Capture the cell that displays the provided text and extract its [x, y] central coordinate. 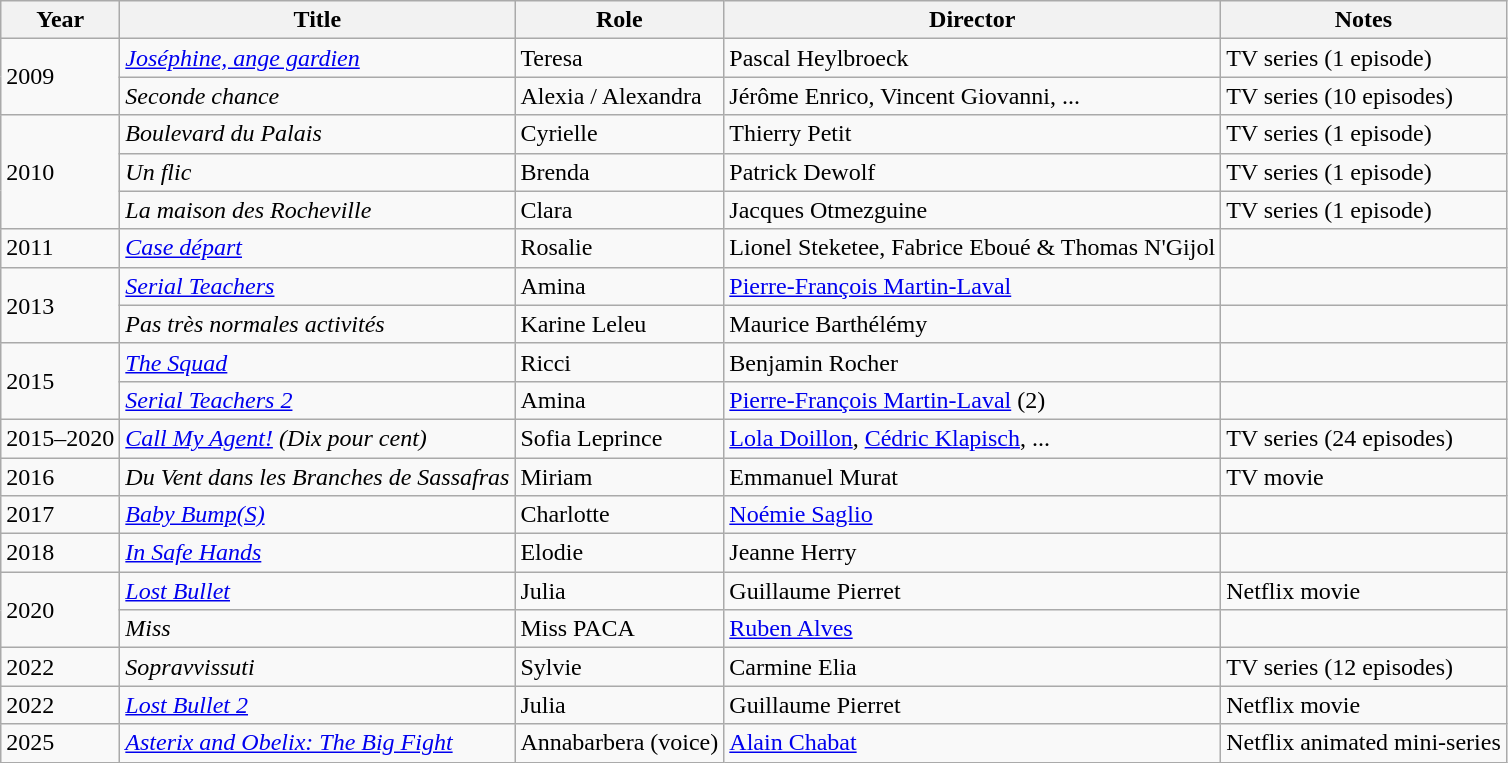
2025 [60, 743]
2013 [60, 305]
Call My Agent! (Dix pour cent) [318, 438]
Thierry Petit [972, 134]
Miss PACA [620, 629]
Carmine Elia [972, 667]
Pas très normales activités [318, 324]
Emmanuel Murat [972, 477]
Director [972, 20]
Annabarbera (voice) [620, 743]
Case départ [318, 248]
Maurice Barthélémy [972, 324]
Sylvie [620, 667]
Jérôme Enrico, Vincent Giovanni, ... [972, 96]
Year [60, 20]
Boulevard du Palais [318, 134]
Rosalie [620, 248]
2009 [60, 77]
Sofia Leprince [620, 438]
TV movie [1364, 477]
Pierre-François Martin-Laval (2) [972, 400]
Elodie [620, 553]
2015 [60, 381]
Alain Chabat [972, 743]
Notes [1364, 20]
Joséphine, ange gardien [318, 58]
TV series (24 episodes) [1364, 438]
Du Vent dans les Branches de Sassafras [318, 477]
Netflix animated mini-series [1364, 743]
In Safe Hands [318, 553]
Miss [318, 629]
2016 [60, 477]
Clara [620, 210]
Sopravvissuti [318, 667]
Brenda [620, 172]
Title [318, 20]
TV series (12 episodes) [1364, 667]
Teresa [620, 58]
2011 [60, 248]
Baby Bump(S) [318, 515]
2010 [60, 172]
Seconde chance [318, 96]
2020 [60, 610]
Cyrielle [620, 134]
La maison des Rocheville [318, 210]
Lost Bullet 2 [318, 705]
Role [620, 20]
Jacques Otmezguine [972, 210]
Asterix and Obelix: The Big Fight [318, 743]
2015–2020 [60, 438]
Un flic [318, 172]
Jeanne Herry [972, 553]
Benjamin Rocher [972, 362]
Miriam [620, 477]
Ruben Alves [972, 629]
TV series (10 episodes) [1364, 96]
Karine Leleu [620, 324]
2018 [60, 553]
Ricci [620, 362]
Alexia / Alexandra [620, 96]
2017 [60, 515]
Noémie Saglio [972, 515]
Lola Doillon, Cédric Klapisch, ... [972, 438]
Lionel Steketee, Fabrice Eboué & Thomas N'Gijol [972, 248]
Charlotte [620, 515]
Pascal Heylbroeck [972, 58]
Patrick Dewolf [972, 172]
Serial Teachers 2 [318, 400]
Serial Teachers [318, 286]
The Squad [318, 362]
Lost Bullet [318, 591]
Pierre-François Martin-Laval [972, 286]
